From the cell containing the given text, extract its center point as (x, y) coordinate. 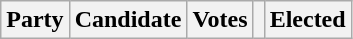
Party (35, 20)
Votes (220, 20)
Candidate (128, 20)
Elected (308, 20)
